Identify which cell holds the provided text, then report its [x, y] central coordinate. 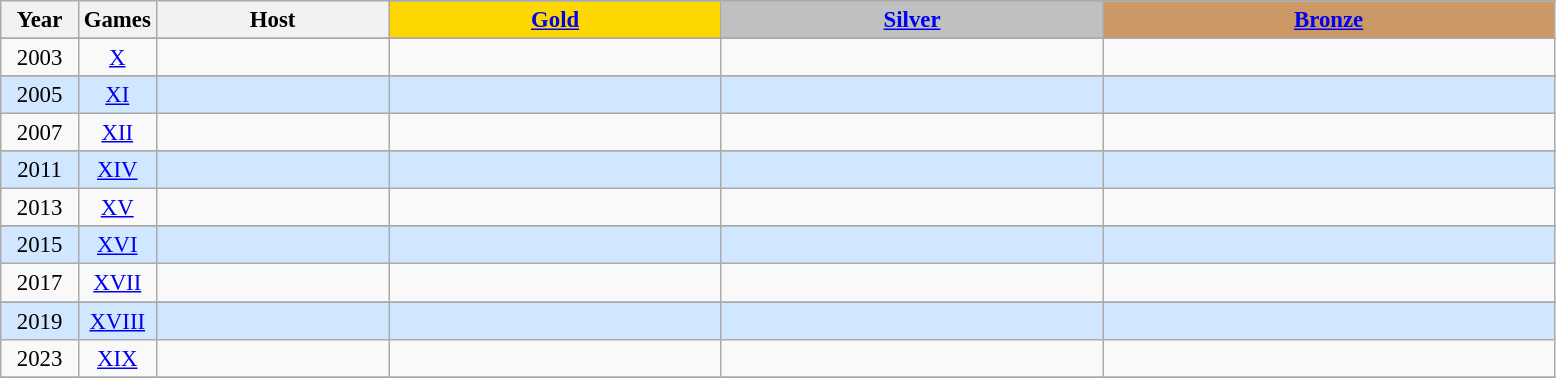
Silver [912, 20]
XVIII [117, 321]
2015 [40, 245]
2019 [40, 321]
Gold [555, 20]
Year [40, 20]
Bronze [1328, 20]
2017 [40, 283]
XII [117, 133]
2011 [40, 170]
2023 [40, 358]
Games [117, 20]
XIX [117, 358]
XVII [117, 283]
XVI [117, 245]
XI [117, 95]
2013 [40, 208]
2007 [40, 133]
XV [117, 208]
2005 [40, 95]
2003 [40, 58]
Host [272, 20]
XIV [117, 170]
X [117, 58]
